Determine the [X, Y] coordinate at the center of the cell enclosing the given text.  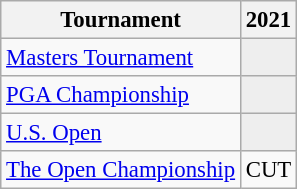
CUT [268, 170]
Masters Tournament [121, 58]
Tournament [121, 20]
2021 [268, 20]
U.S. Open [121, 133]
The Open Championship [121, 170]
PGA Championship [121, 95]
